Pinpoint the cell where the given text exists, returning its (x, y) midpoint coordinate. 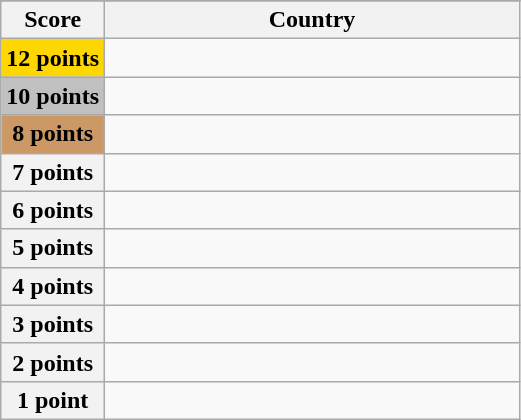
4 points (53, 286)
12 points (53, 58)
10 points (53, 96)
6 points (53, 210)
2 points (53, 362)
1 point (53, 400)
8 points (53, 134)
5 points (53, 248)
7 points (53, 172)
Score (53, 20)
3 points (53, 324)
Country (312, 20)
